Capture the cell that displays the provided text and extract its [x, y] central coordinate. 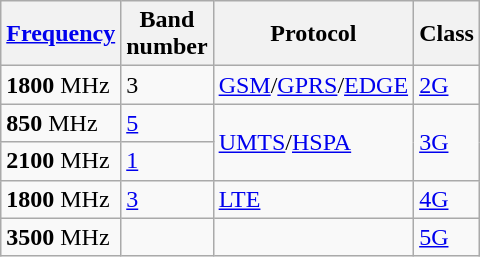
Protocol [313, 34]
850 MHz [61, 123]
2G [447, 85]
LTE [313, 199]
5 [167, 123]
5G [447, 237]
GSM/GPRS/EDGE [313, 85]
4G [447, 199]
Frequency [61, 34]
Band number [167, 34]
3G [447, 142]
3500 MHz [61, 237]
2100 MHz [61, 161]
Class [447, 34]
UMTS/HSPA [313, 142]
1 [167, 161]
